Pinpoint the cell where the given text exists, returning its [X, Y] midpoint coordinate. 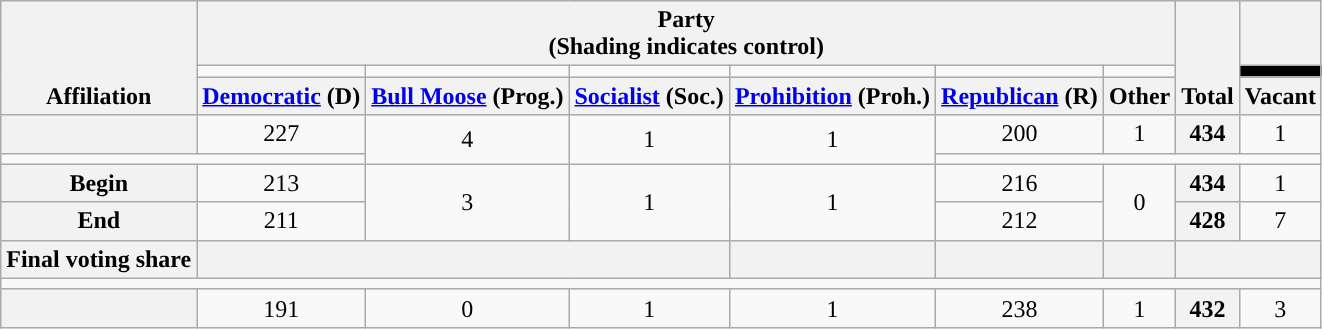
End [99, 221]
Begin [99, 183]
Bull Moose (Prog.) [468, 96]
212 [1020, 221]
Republican (R) [1020, 96]
432 [1208, 308]
213 [282, 183]
Vacant [1280, 96]
Party (Shading indicates control) [686, 34]
7 [1280, 221]
Prohibition (Proh.) [832, 96]
Total [1208, 58]
Other [1139, 96]
211 [282, 221]
191 [282, 308]
227 [282, 134]
4 [468, 140]
200 [1020, 134]
Final voting share [99, 259]
Socialist (Soc.) [649, 96]
238 [1020, 308]
Affiliation [99, 58]
216 [1020, 183]
428 [1208, 221]
Democratic (D) [282, 96]
